Find where the given text appears and provide that cell's center as [x, y] coordinate. 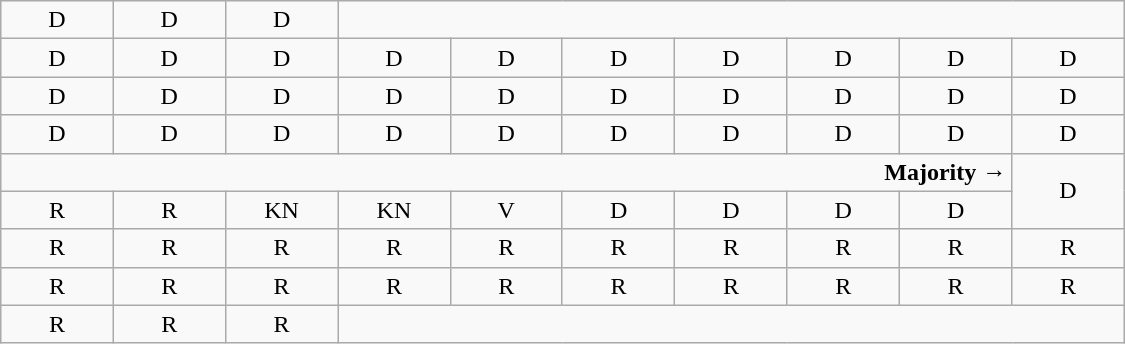
Majority → [506, 172]
V [506, 210]
